Output the (X, Y) coordinate of the center of the cell containing the given text.  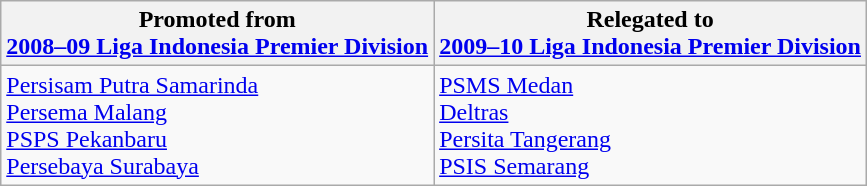
Relegated to2009–10 Liga Indonesia Premier Division (650, 34)
PSMS MedanDeltrasPersita Tangerang PSIS Semarang (650, 126)
Promoted from2008–09 Liga Indonesia Premier Division (218, 34)
Persisam Putra Samarinda Persema Malang PSPS Pekanbaru Persebaya Surabaya (218, 126)
